Return [X, Y] of the center of cell containing provided text 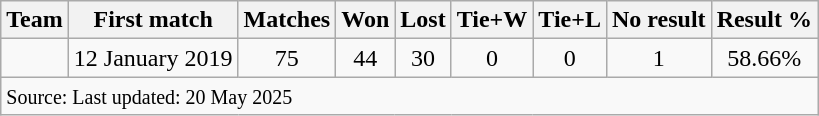
Lost [423, 20]
Tie+W [492, 20]
1 [658, 58]
Result % [764, 20]
Team [35, 20]
Matches [287, 20]
Source: Last updated: 20 May 2025 [410, 96]
12 January 2019 [153, 58]
Tie+L [570, 20]
58.66% [764, 58]
30 [423, 58]
First match [153, 20]
75 [287, 58]
Won [366, 20]
No result [658, 20]
44 [366, 58]
